Pinpoint the cell where the given text exists, returning its (x, y) midpoint coordinate. 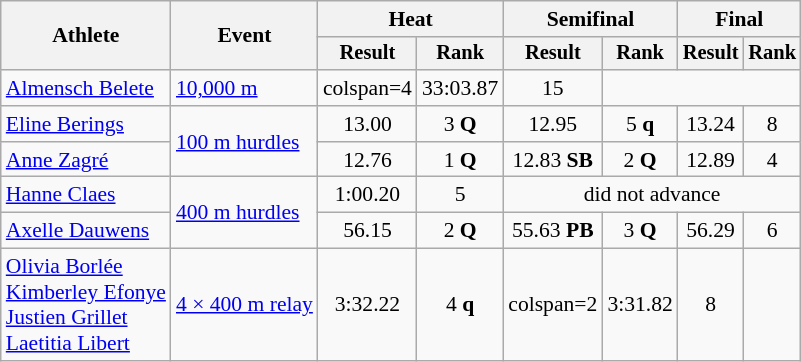
6 (772, 231)
56.15 (368, 231)
100 m hurdles (244, 142)
Final (740, 19)
Eline Berings (86, 124)
Anne Zagré (86, 160)
1 Q (460, 160)
13.24 (711, 124)
Almensch Belete (86, 88)
4 (772, 160)
13.00 (368, 124)
4 q (460, 305)
1:00.20 (368, 195)
Axelle Dauwens (86, 231)
400 m hurdles (244, 212)
colspan=4 (368, 88)
3:31.82 (640, 305)
did not advance (652, 195)
12.89 (711, 160)
12.95 (552, 124)
3:32.22 (368, 305)
15 (552, 88)
Event (244, 36)
56.29 (711, 231)
4 × 400 m relay (244, 305)
12.76 (368, 160)
55.63 PB (552, 231)
5 (460, 195)
Hanne Claes (86, 195)
10,000 m (244, 88)
5 q (640, 124)
Olivia BorléeKimberley EfonyeJustien Grillet Laetitia Libert (86, 305)
Semifinal (590, 19)
12.83 SB (552, 160)
Athlete (86, 36)
colspan=2 (552, 305)
33:03.87 (460, 88)
Heat (410, 19)
